Find where the given text appears and provide that cell's center as (X, Y) coordinate. 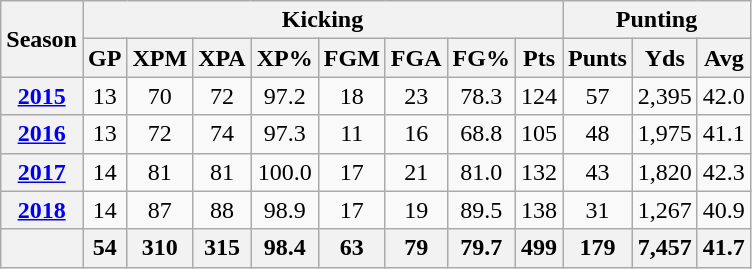
88 (222, 210)
98.4 (284, 248)
63 (352, 248)
2018 (42, 210)
2015 (42, 96)
31 (598, 210)
54 (104, 248)
Avg (724, 58)
57 (598, 96)
132 (538, 172)
23 (416, 96)
89.5 (481, 210)
21 (416, 172)
42.3 (724, 172)
FG% (481, 58)
79 (416, 248)
2016 (42, 134)
78.3 (481, 96)
1,267 (664, 210)
74 (222, 134)
Punts (598, 58)
Punting (657, 20)
11 (352, 134)
XP% (284, 58)
315 (222, 248)
138 (538, 210)
Yds (664, 58)
7,457 (664, 248)
97.2 (284, 96)
GP (104, 58)
40.9 (724, 210)
Pts (538, 58)
87 (160, 210)
41.7 (724, 248)
310 (160, 248)
105 (538, 134)
1,975 (664, 134)
48 (598, 134)
43 (598, 172)
2,395 (664, 96)
41.1 (724, 134)
FGA (416, 58)
XPA (222, 58)
16 (416, 134)
79.7 (481, 248)
Season (42, 39)
XPM (160, 58)
179 (598, 248)
42.0 (724, 96)
97.3 (284, 134)
124 (538, 96)
98.9 (284, 210)
81.0 (481, 172)
FGM (352, 58)
100.0 (284, 172)
2017 (42, 172)
499 (538, 248)
18 (352, 96)
19 (416, 210)
70 (160, 96)
68.8 (481, 134)
1,820 (664, 172)
Kicking (322, 20)
